For the text-containing cell, return its midpoint in (X, Y) coordinate format. 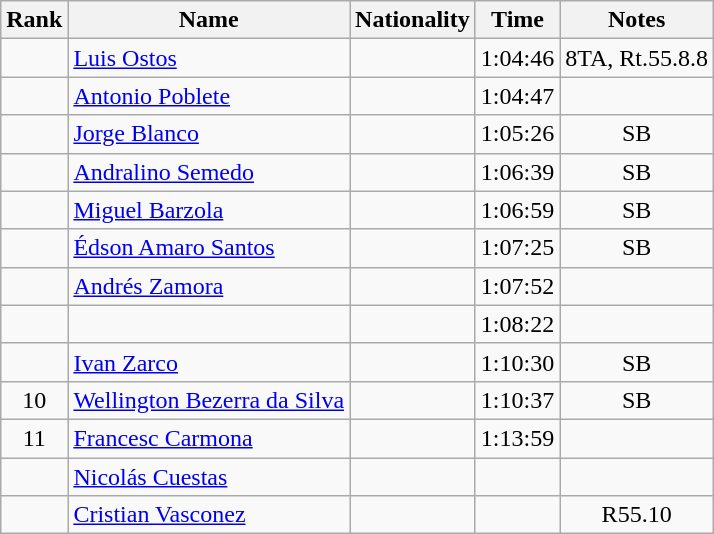
Jorge Blanco (209, 134)
1:08:22 (517, 324)
Andralino Semedo (209, 172)
1:04:47 (517, 96)
Édson Amaro Santos (209, 248)
1:07:52 (517, 286)
Miguel Barzola (209, 210)
R55.10 (637, 515)
1:10:30 (517, 362)
Nationality (413, 20)
1:10:37 (517, 400)
Time (517, 20)
Nicolás Cuestas (209, 477)
Rank (34, 20)
10 (34, 400)
8TA, Rt.55.8.8 (637, 58)
Cristian Vasconez (209, 515)
Ivan Zarco (209, 362)
Andrés Zamora (209, 286)
1:05:26 (517, 134)
Name (209, 20)
Antonio Poblete (209, 96)
1:06:59 (517, 210)
11 (34, 438)
Luis Ostos (209, 58)
1:06:39 (517, 172)
Wellington Bezerra da Silva (209, 400)
1:13:59 (517, 438)
1:04:46 (517, 58)
1:07:25 (517, 248)
Notes (637, 20)
Francesc Carmona (209, 438)
